From the cell containing the given text, extract its center point as [x, y] coordinate. 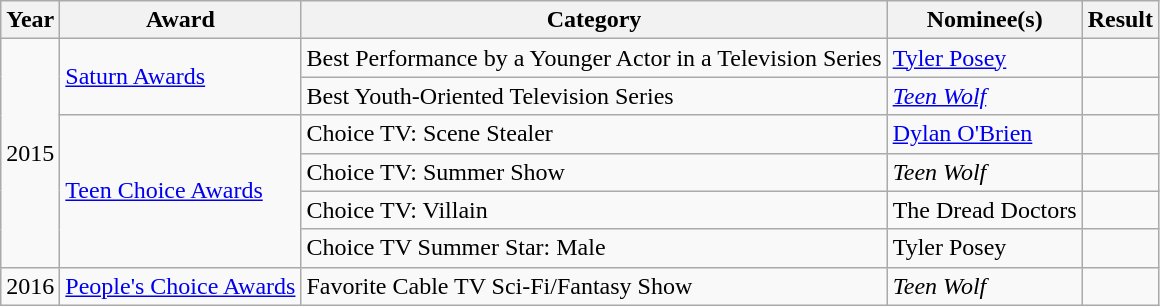
Year [30, 20]
Award [180, 20]
Choice TV: Summer Show [594, 172]
Favorite Cable TV Sci-Fi/Fantasy Show [594, 286]
Saturn Awards [180, 77]
Best Youth-Oriented Television Series [594, 96]
Nominee(s) [984, 20]
Result [1120, 20]
2016 [30, 286]
Dylan O'Brien [984, 134]
The Dread Doctors [984, 210]
Category [594, 20]
Choice TV Summer Star: Male [594, 248]
Choice TV: Scene Stealer [594, 134]
Teen Choice Awards [180, 191]
Best Performance by a Younger Actor in a Television Series [594, 58]
2015 [30, 153]
People's Choice Awards [180, 286]
Choice TV: Villain [594, 210]
